From the cell containing the given text, extract its center point as (x, y) coordinate. 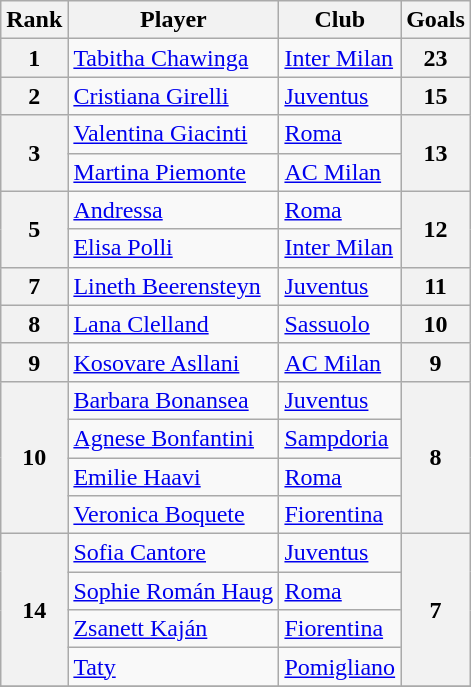
Goals (436, 20)
Lana Clelland (174, 324)
1 (34, 58)
Sassuolo (340, 324)
Rank (34, 20)
2 (34, 96)
Cristiana Girelli (174, 96)
Kosovare Asllani (174, 362)
Veronica Boquete (174, 515)
Club (340, 20)
5 (34, 229)
Barbara Bonansea (174, 400)
Emilie Haavi (174, 477)
Lineth Beerensteyn (174, 286)
11 (436, 286)
Agnese Bonfantini (174, 438)
Sofia Cantore (174, 553)
3 (34, 153)
Sampdoria (340, 438)
Valentina Giacinti (174, 134)
Tabitha Chawinga (174, 58)
12 (436, 229)
Elisa Polli (174, 248)
23 (436, 58)
15 (436, 96)
Taty (174, 667)
Andressa (174, 210)
Player (174, 20)
Zsanett Kaján (174, 629)
13 (436, 153)
14 (34, 610)
Pomigliano (340, 667)
Sophie Román Haug (174, 591)
Martina Piemonte (174, 172)
